Scan for the cell matching the given text and deliver its (X, Y) coordinate at center. 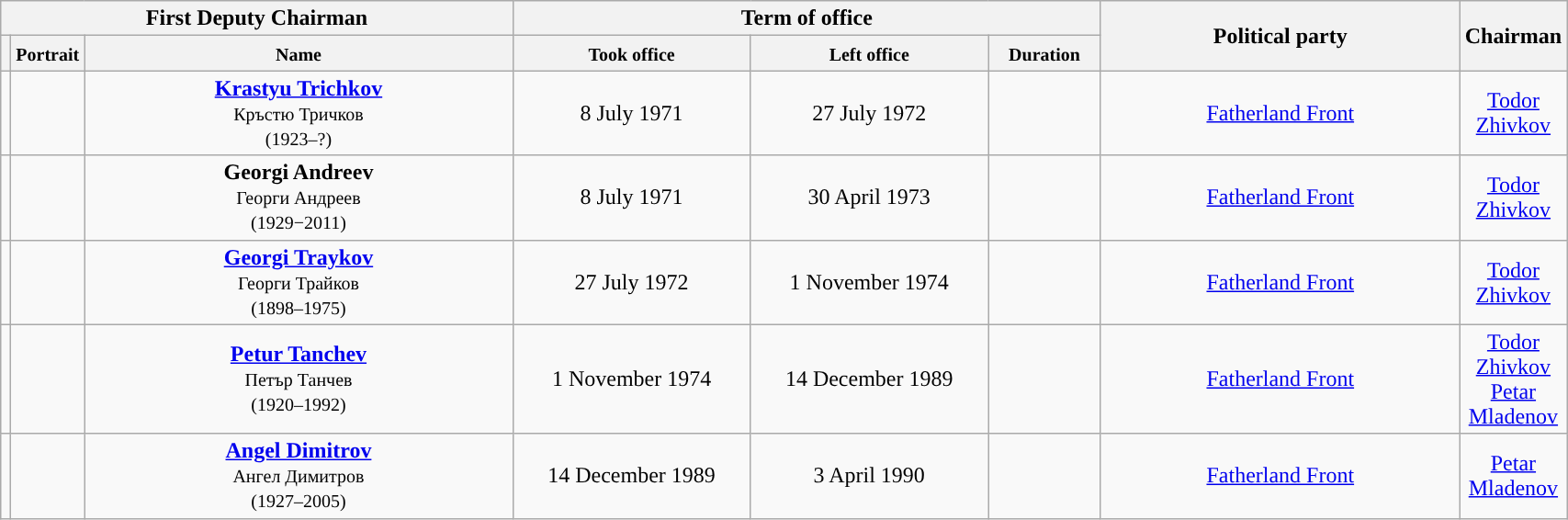
Angel DimitrovАнгел Димитров(1927–2005) (299, 476)
Petur TanchevПетър Танчев(1920–1992) (299, 379)
Chairman (1513, 36)
Georgi TraykovГеорги Трайков(1898–1975) (299, 282)
First Deputy Chairman (257, 18)
Name (299, 53)
Left office (869, 53)
Term of office (807, 18)
Petar Mladenov (1513, 476)
Portrait (48, 53)
Todor ZhivkovPetar Mladenov (1513, 379)
Duration (1045, 53)
Political party (1280, 36)
3 April 1990 (869, 476)
Georgi Andreev Георги Андреев(1929−2011) (299, 198)
Krastyu TrichkovКръстю Тричков(1923–?) (299, 113)
30 April 1973 (869, 198)
Took office (632, 53)
